Output the [x, y] coordinate of the center of the cell containing the given text.  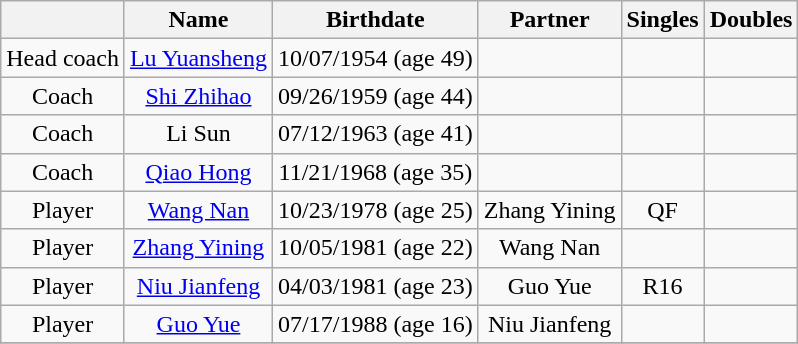
11/21/1968 (age 35) [376, 172]
10/07/1954 (age 49) [376, 58]
10/23/1978 (age 25) [376, 210]
Birthdate [376, 20]
Li Sun [198, 134]
Qiao Hong [198, 172]
Singles [662, 20]
09/26/1959 (age 44) [376, 96]
Head coach [63, 58]
QF [662, 210]
07/12/1963 (age 41) [376, 134]
Doubles [751, 20]
04/03/1981 (age 23) [376, 286]
Name [198, 20]
Shi Zhihao [198, 96]
Lu Yuansheng [198, 58]
07/17/1988 (age 16) [376, 324]
10/05/1981 (age 22) [376, 248]
Partner [550, 20]
R16 [662, 286]
